Pinpoint the cell where the given text exists, returning its (X, Y) midpoint coordinate. 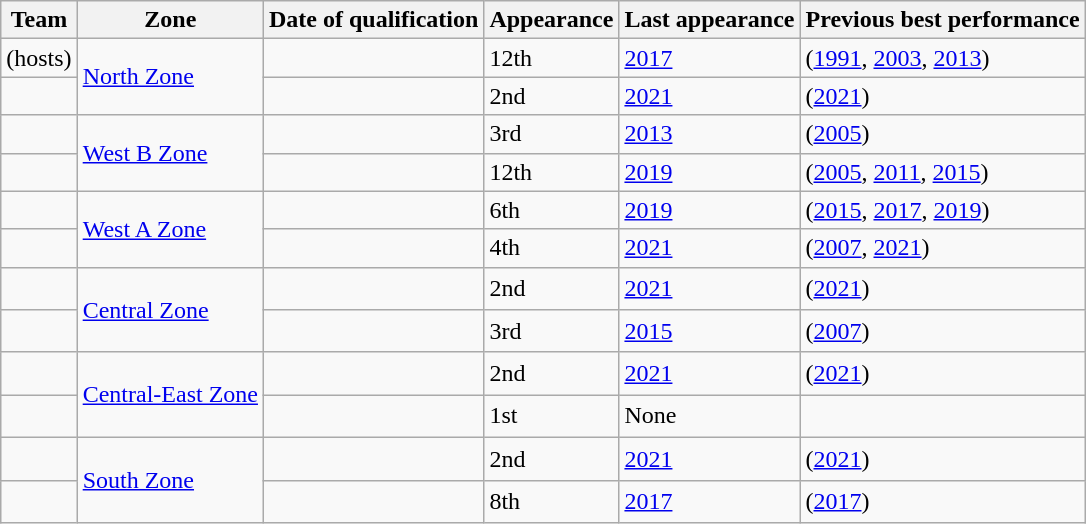
Previous best performance (942, 20)
West A Zone (170, 229)
Last appearance (710, 20)
(2015, 2017, 2019) (942, 210)
6th (552, 210)
Central-East Zone (170, 394)
1st (552, 416)
Date of qualification (373, 20)
(hosts) (39, 58)
Appearance (552, 20)
None (710, 416)
(2005, 2011, 2015) (942, 172)
North Zone (170, 77)
8th (552, 502)
(2005) (942, 134)
(2007) (942, 332)
Team (39, 20)
West B Zone (170, 153)
Central Zone (170, 310)
2013 (710, 134)
(2007, 2021) (942, 248)
Zone (170, 20)
(1991, 2003, 2013) (942, 58)
South Zone (170, 480)
2015 (710, 332)
4th (552, 248)
(2017) (942, 502)
